Extract the [X, Y] coordinate from the center of the cell holding the provided text.  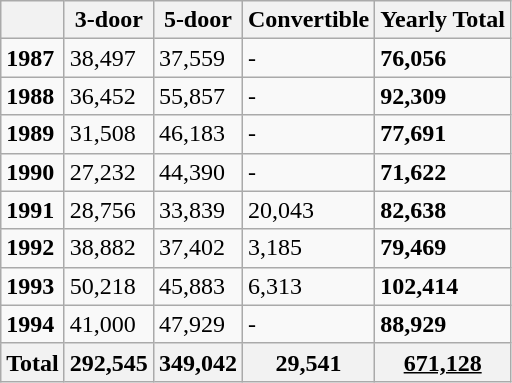
3-door [108, 20]
102,414 [443, 286]
37,402 [198, 248]
79,469 [443, 248]
1988 [33, 96]
1989 [33, 134]
77,691 [443, 134]
1992 [33, 248]
6,313 [308, 286]
38,882 [108, 248]
1991 [33, 210]
47,929 [198, 324]
36,452 [108, 96]
3,185 [308, 248]
28,756 [108, 210]
1993 [33, 286]
37,559 [198, 58]
71,622 [443, 172]
82,638 [443, 210]
45,883 [198, 286]
1990 [33, 172]
20,043 [308, 210]
31,508 [108, 134]
33,839 [198, 210]
38,497 [108, 58]
50,218 [108, 286]
671,128 [443, 362]
55,857 [198, 96]
5-door [198, 20]
1987 [33, 58]
44,390 [198, 172]
46,183 [198, 134]
76,056 [443, 58]
41,000 [108, 324]
Convertible [308, 20]
88,929 [443, 324]
1994 [33, 324]
29,541 [308, 362]
292,545 [108, 362]
Yearly Total [443, 20]
92,309 [443, 96]
349,042 [198, 362]
27,232 [108, 172]
Total [33, 362]
